Identify which cell holds the provided text, then report its [X, Y] central coordinate. 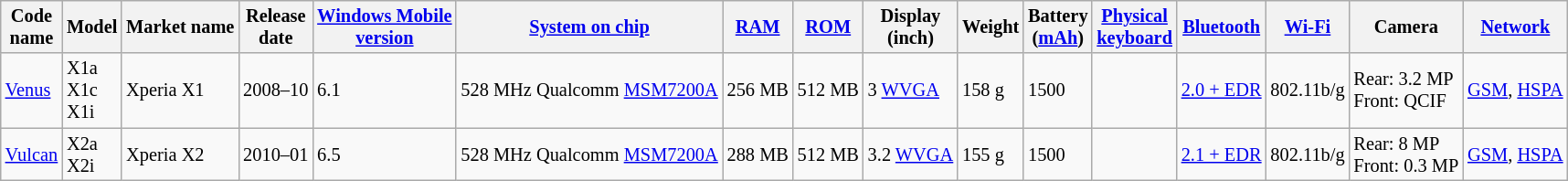
Battery(mAh) [1058, 27]
155 g [991, 154]
2.0 + EDR [1222, 90]
Codename [31, 27]
Venus [31, 90]
Releasedate [276, 27]
Xperia X1 [180, 90]
Weight [991, 27]
ROM [828, 27]
Camera [1405, 27]
Rear: 8 MPFront: 0.3 MP [1405, 154]
158 g [991, 90]
Display (inch) [910, 27]
X2aX2i [91, 154]
Wi-Fi [1307, 27]
3.2 WVGA [910, 154]
System on chip [588, 27]
RAM [758, 27]
Windows Mobileversion [384, 27]
6.1 [384, 90]
Market name [180, 27]
2.1 + EDR [1222, 154]
Vulcan [31, 154]
Rear: 3.2 MPFront: QCIF [1405, 90]
Physicalkeyboard [1134, 27]
Model [91, 27]
Network [1515, 27]
256 MB [758, 90]
2010–01 [276, 154]
2008–10 [276, 90]
Bluetooth [1222, 27]
Xperia X2 [180, 154]
X1aX1cX1i [91, 90]
288 MB [758, 154]
3 WVGA [910, 90]
6.5 [384, 154]
